Search for the cell housing the specified text and yield its [X, Y] center coordinate. 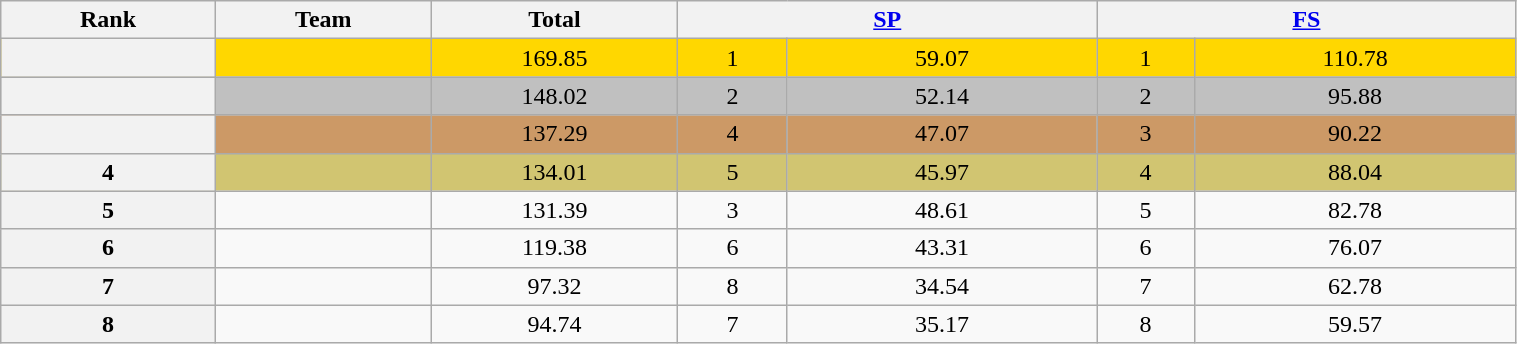
59.07 [942, 58]
95.88 [1355, 96]
48.61 [942, 210]
90.22 [1355, 134]
169.85 [554, 58]
110.78 [1355, 58]
Total [554, 20]
148.02 [554, 96]
131.39 [554, 210]
59.57 [1355, 324]
34.54 [942, 286]
35.17 [942, 324]
62.78 [1355, 286]
137.29 [554, 134]
Team [323, 20]
82.78 [1355, 210]
119.38 [554, 248]
97.32 [554, 286]
88.04 [1355, 172]
47.07 [942, 134]
FS [1306, 20]
134.01 [554, 172]
76.07 [1355, 248]
SP [888, 20]
43.31 [942, 248]
45.97 [942, 172]
94.74 [554, 324]
Rank [108, 20]
52.14 [942, 96]
